Locate the cell with the specified text and output its (x, y) center coordinate. 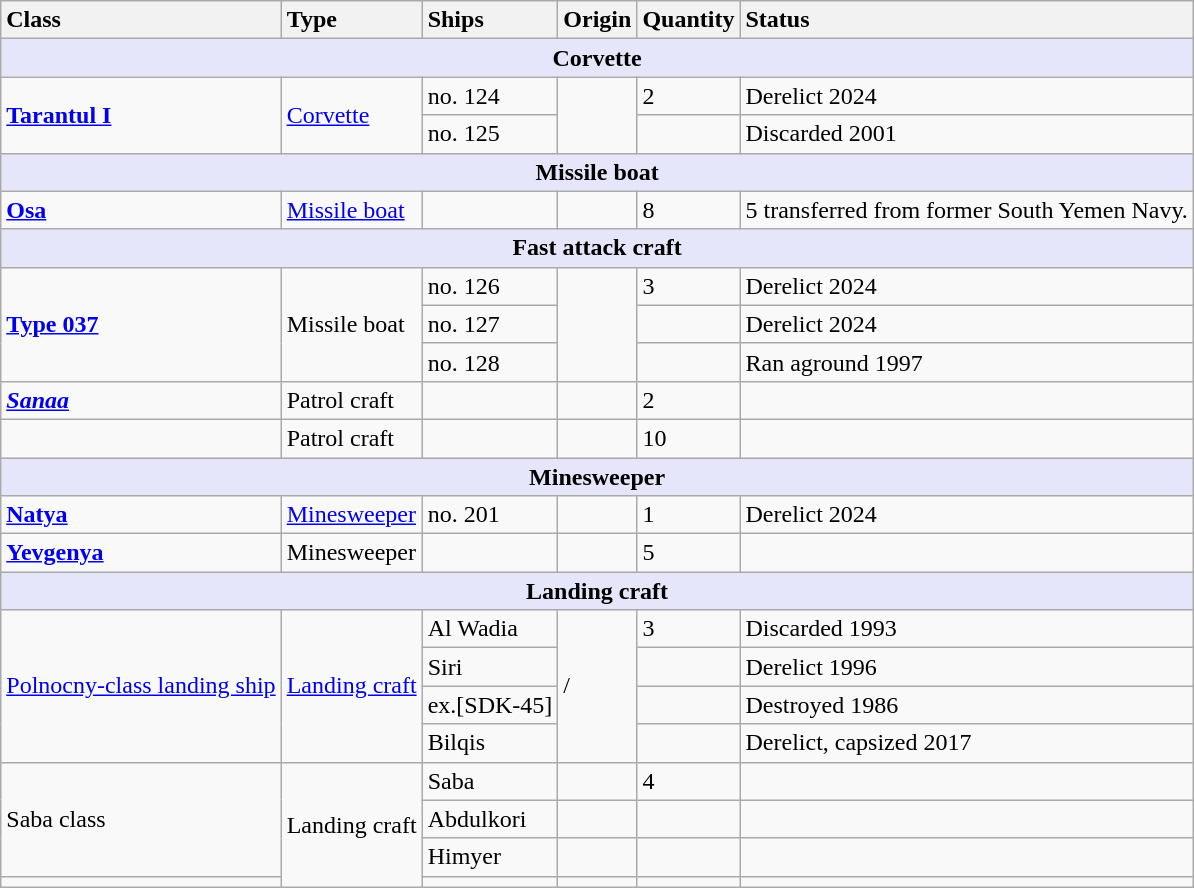
Quantity (688, 20)
Fast attack craft (598, 248)
no. 125 (490, 134)
Sanaa (141, 400)
4 (688, 781)
ex.[SDK-45] (490, 705)
Discarded 1993 (966, 629)
Al Wadia (490, 629)
8 (688, 210)
Saba class (141, 819)
Status (966, 20)
Siri (490, 667)
Ships (490, 20)
5 transferred from former South Yemen Navy. (966, 210)
no. 126 (490, 286)
Type (352, 20)
Derelict 1996 (966, 667)
Class (141, 20)
Polnocny-class landing ship (141, 686)
Saba (490, 781)
5 (688, 553)
Abdulkori (490, 819)
Bilqis (490, 743)
Origin (598, 20)
Tarantul I (141, 115)
Osa (141, 210)
Destroyed 1986 (966, 705)
Derelict, capsized 2017 (966, 743)
no. 127 (490, 324)
1 (688, 515)
no. 201 (490, 515)
10 (688, 438)
Natya (141, 515)
Ran aground 1997 (966, 362)
no. 124 (490, 96)
Type 037 (141, 324)
/ (598, 686)
Discarded 2001 (966, 134)
no. 128 (490, 362)
Yevgenya (141, 553)
Himyer (490, 857)
